Identify which cell holds the provided text, then report its [x, y] central coordinate. 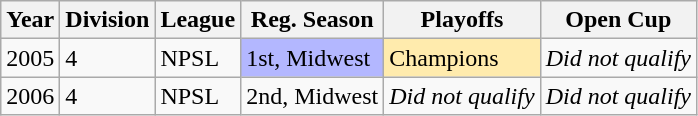
Division [108, 20]
2006 [30, 96]
1st, Midwest [312, 58]
2005 [30, 58]
Playoffs [462, 20]
Reg. Season [312, 20]
Year [30, 20]
2nd, Midwest [312, 96]
League [198, 20]
Champions [462, 58]
Open Cup [618, 20]
